Locate the cell with the specified text and output its [X, Y] center coordinate. 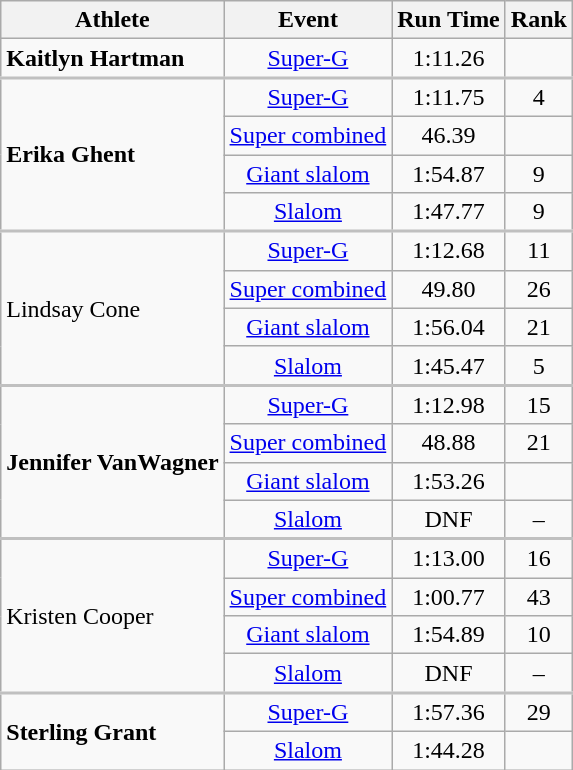
43 [538, 597]
1:00.77 [449, 597]
1:47.77 [449, 212]
48.88 [449, 443]
1:54.87 [449, 173]
1:11.75 [449, 98]
29 [538, 712]
Run Time [449, 20]
1:53.26 [449, 481]
1:45.47 [449, 366]
15 [538, 404]
26 [538, 289]
Kristen Cooper [112, 616]
Jennifer VanWagner [112, 462]
4 [538, 98]
1:54.89 [449, 635]
1:12.68 [449, 250]
10 [538, 635]
46.39 [449, 135]
16 [538, 558]
1:44.28 [449, 750]
1:56.04 [449, 327]
Athlete [112, 20]
Lindsay Cone [112, 308]
Rank [538, 20]
1:12.98 [449, 404]
49.80 [449, 289]
1:11.26 [449, 58]
1:57.36 [449, 712]
Sterling Grant [112, 732]
1:13.00 [449, 558]
11 [538, 250]
Event [308, 20]
5 [538, 366]
Erika Ghent [112, 155]
Kaitlyn Hartman [112, 58]
